Provide the [x, y] coordinate of the cell's center where the given text is located.  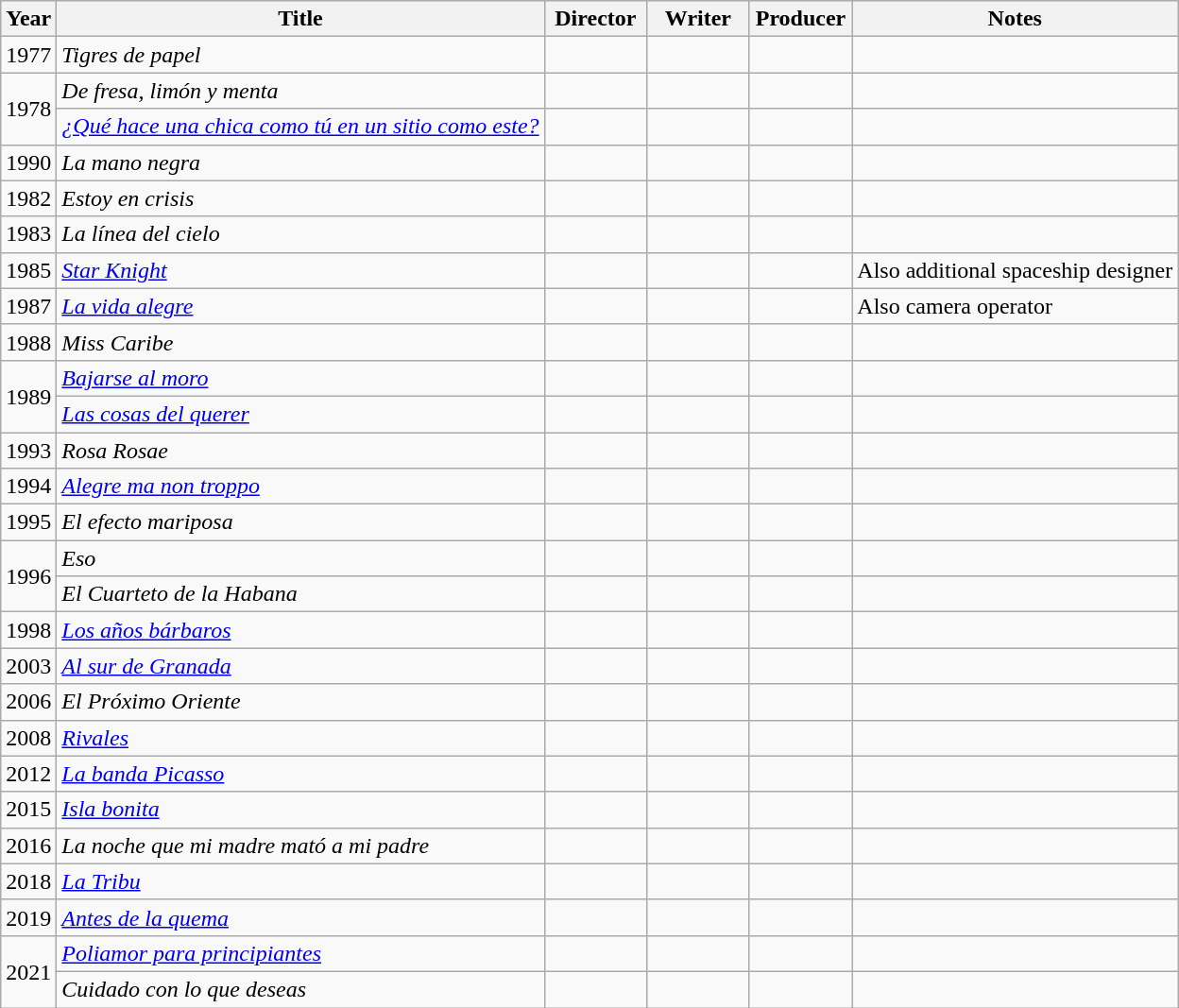
¿Qué hace una chica como tú en un sitio como este? [300, 127]
1995 [28, 522]
La vida alegre [300, 306]
Eso [300, 558]
1989 [28, 396]
Star Knight [300, 270]
Title [300, 19]
Los años bárbaros [300, 630]
2019 [28, 917]
Miss Caribe [300, 342]
La banda Picasso [300, 774]
2008 [28, 738]
2015 [28, 810]
2012 [28, 774]
1983 [28, 234]
1985 [28, 270]
Rosa Rosae [300, 451]
1998 [28, 630]
Estoy en crisis [300, 198]
Rivales [300, 738]
Cuidado con lo que deseas [300, 989]
Year [28, 19]
Las cosas del querer [300, 414]
1978 [28, 109]
Poliamor para principiantes [300, 953]
2016 [28, 846]
La noche que mi madre mató a mi padre [300, 846]
1993 [28, 451]
De fresa, limón y menta [300, 91]
Notes [1015, 19]
Tigres de papel [300, 55]
Also additional spaceship designer [1015, 270]
2018 [28, 881]
El efecto mariposa [300, 522]
1990 [28, 162]
2021 [28, 971]
Also camera operator [1015, 306]
Writer [699, 19]
Producer [801, 19]
La Tribu [300, 881]
1982 [28, 198]
El Próximo Oriente [300, 702]
Director [595, 19]
1988 [28, 342]
2006 [28, 702]
Alegre ma non troppo [300, 487]
La mano negra [300, 162]
Isla bonita [300, 810]
La línea del cielo [300, 234]
Bajarse al moro [300, 378]
Al sur de Granada [300, 666]
1994 [28, 487]
1996 [28, 576]
Antes de la quema [300, 917]
1987 [28, 306]
El Cuarteto de la Habana [300, 594]
1977 [28, 55]
2003 [28, 666]
